Return (X, Y) of the center of cell containing provided text 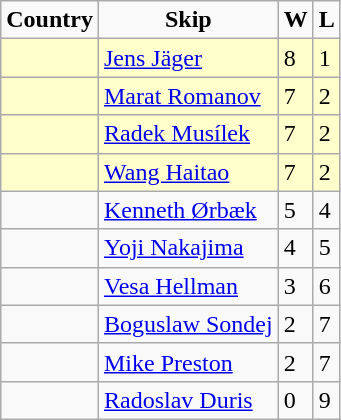
Radek Musílek (188, 134)
Yoji Nakajima (188, 248)
3 (296, 286)
9 (326, 400)
Vesa Hellman (188, 286)
Kenneth Ørbæk (188, 210)
0 (296, 400)
6 (326, 286)
Wang Haitao (188, 172)
Marat Romanov (188, 96)
Jens Jäger (188, 58)
8 (296, 58)
Boguslaw Sondej (188, 324)
L (326, 20)
Skip (188, 20)
1 (326, 58)
W (296, 20)
Radoslav Duris (188, 400)
Country (50, 20)
Mike Preston (188, 362)
